Provide the (x, y) coordinate of the cell's center where the given text is located.  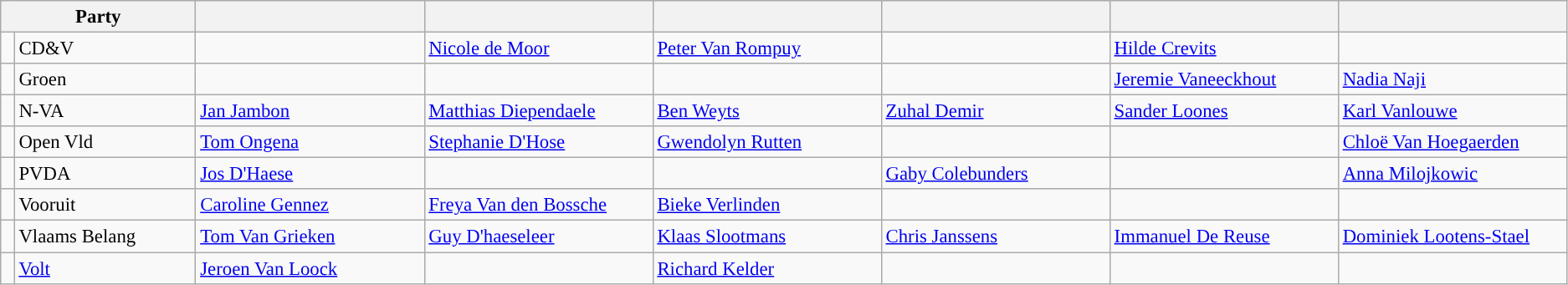
PVDA (105, 174)
Matthias Diependaele (539, 111)
Freya Van den Bossche (539, 205)
Gaby Colebunders (996, 174)
Sander Loones (1223, 111)
Guy D'haeseleer (539, 237)
Stephanie D'Hose (539, 142)
Anna Milojkowic (1453, 174)
Gwendolyn Rutten (766, 142)
Tom Van Grieken (310, 237)
Nicole de Moor (539, 48)
Vlaams Belang (105, 237)
Chris Janssens (996, 237)
Bieke Verlinden (766, 205)
Volt (105, 268)
Vooruit (105, 205)
Immanuel De Reuse (1223, 237)
Caroline Gennez (310, 205)
Zuhal Demir (996, 111)
Nadia Naji (1453, 79)
Jos D'Haese (310, 174)
Ben Weyts (766, 111)
Klaas Slootmans (766, 237)
Party (99, 17)
Tom Ongena (310, 142)
Jan Jambon (310, 111)
Dominiek Lootens-Stael (1453, 237)
CD&V (105, 48)
Karl Vanlouwe (1453, 111)
Hilde Crevits (1223, 48)
Peter Van Rompuy (766, 48)
N-VA (105, 111)
Jeroen Van Loock (310, 268)
Groen (105, 79)
Chloë Van Hoegaerden (1453, 142)
Richard Kelder (766, 268)
Jeremie Vaneeckhout (1223, 79)
Open Vld (105, 142)
